Detect which cell encompasses the target text, then output its (X, Y) center coordinate. 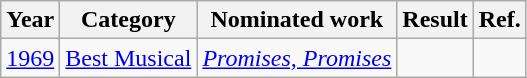
Promises, Promises (297, 58)
Result (435, 20)
Nominated work (297, 20)
1969 (30, 58)
Category (128, 20)
Ref. (500, 20)
Best Musical (128, 58)
Year (30, 20)
